Search for the cell housing the specified text and yield its [x, y] center coordinate. 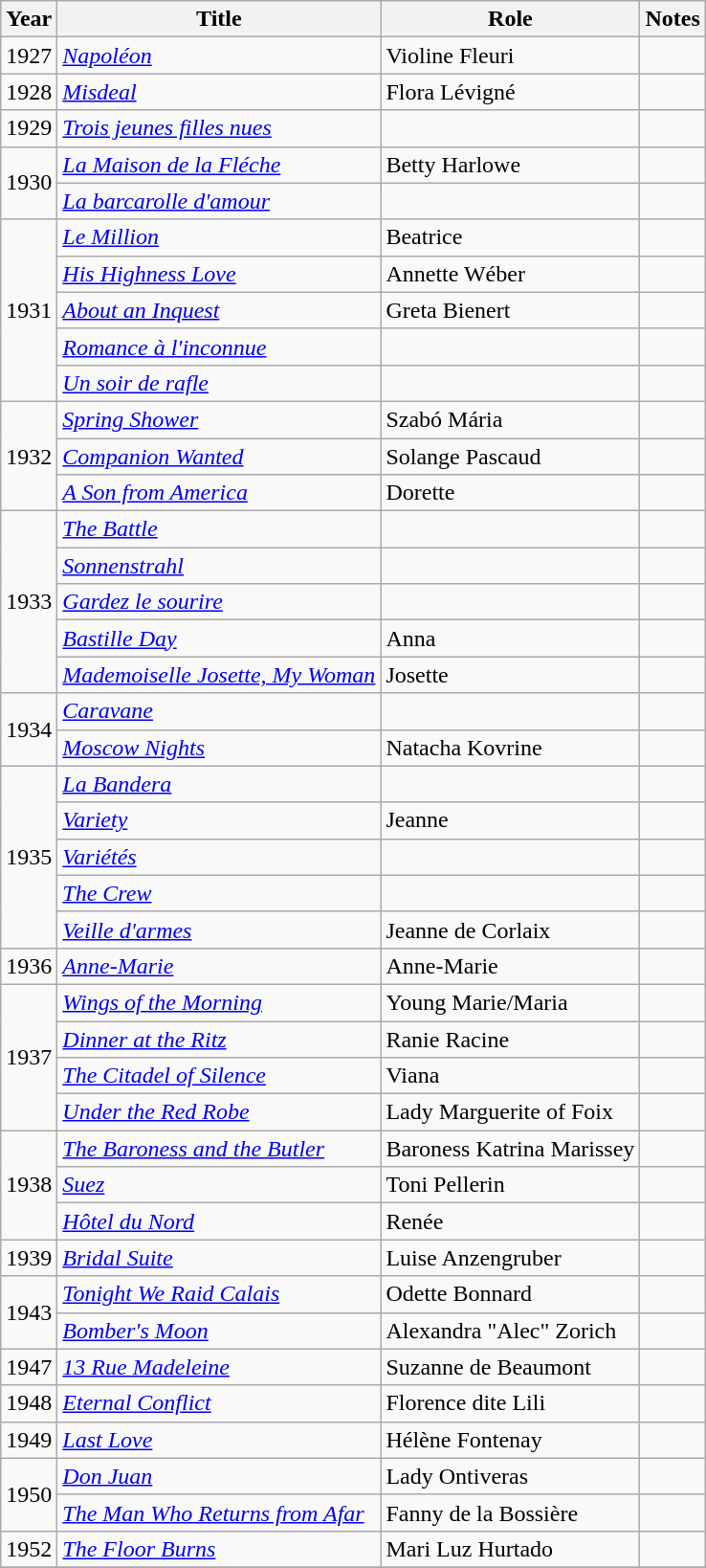
Misdeal [219, 92]
Trois jeunes filles nues [219, 128]
Szabó Mária [511, 419]
Hélène Fontenay [511, 1440]
Napoléon [219, 56]
The Floor Burns [219, 1549]
Hôtel du Nord [219, 1221]
Variety [219, 820]
Odette Bonnard [511, 1294]
Lady Ontiveras [511, 1476]
His Highness Love [219, 274]
Solange Pascaud [511, 457]
Last Love [219, 1440]
A Son from America [219, 493]
La Maison de la Fléche [219, 165]
About an Inquest [219, 310]
1934 [29, 729]
Baroness Katrina Marissey [511, 1149]
La barcarolle d'amour [219, 201]
Mari Luz Hurtado [511, 1549]
Bridal Suite [219, 1258]
Bomber's Moon [219, 1331]
1952 [29, 1549]
1935 [29, 857]
Role [511, 19]
Fanny de la Bossière [511, 1512]
Variétés [219, 857]
Title [219, 19]
Companion Wanted [219, 457]
Under the Red Robe [219, 1112]
1943 [29, 1312]
Spring Shower [219, 419]
1947 [29, 1367]
Romance à l'inconnue [219, 347]
1937 [29, 1057]
Wings of the Morning [219, 1002]
Gardez le sourire [219, 602]
La Bandera [219, 784]
Le Million [219, 237]
1950 [29, 1494]
Year [29, 19]
1949 [29, 1440]
Viana [511, 1076]
Annette Wéber [511, 274]
1927 [29, 56]
Flora Lévigné [511, 92]
Sonnenstrahl [219, 566]
Don Juan [219, 1476]
Jeanne de Corlaix [511, 930]
Young Marie/Maria [511, 1002]
The Baroness and the Butler [219, 1149]
Greta Bienert [511, 310]
Eternal Conflict [219, 1403]
Florence dite Lili [511, 1403]
Bastille Day [219, 638]
13 Rue Madeleine [219, 1367]
The Citadel of Silence [219, 1076]
The Crew [219, 893]
Josette [511, 675]
Luise Anzengruber [511, 1258]
Dorette [511, 493]
Beatrice [511, 237]
Anna [511, 638]
Dinner at the Ritz [219, 1039]
1930 [29, 183]
Veille d'armes [219, 930]
Renée [511, 1221]
Tonight We Raid Calais [219, 1294]
Moscow Nights [219, 748]
Natacha Kovrine [511, 748]
Suez [219, 1185]
Betty Harlowe [511, 165]
1939 [29, 1258]
1933 [29, 602]
1936 [29, 966]
Jeanne [511, 820]
Alexandra "Alec" Zorich [511, 1331]
1938 [29, 1185]
1929 [29, 128]
Toni Pellerin [511, 1185]
1948 [29, 1403]
1931 [29, 310]
The Battle [219, 529]
1928 [29, 92]
Suzanne de Beaumont [511, 1367]
Ranie Racine [511, 1039]
Un soir de rafle [219, 383]
1932 [29, 456]
Mademoiselle Josette, My Woman [219, 675]
Violine Fleuri [511, 56]
Notes [673, 19]
Caravane [219, 711]
The Man Who Returns from Afar [219, 1512]
Lady Marguerite of Foix [511, 1112]
